Determine the (X, Y) coordinate at the center of the cell enclosing the given text.  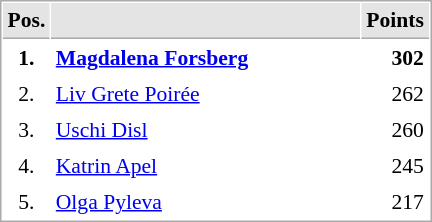
302 (396, 57)
Pos. (26, 21)
Magdalena Forsberg (206, 57)
Katrin Apel (206, 165)
217 (396, 201)
3. (26, 129)
1. (26, 57)
2. (26, 93)
260 (396, 129)
Uschi Disl (206, 129)
245 (396, 165)
Liv Grete Poirée (206, 93)
5. (26, 201)
262 (396, 93)
Points (396, 21)
Olga Pyleva (206, 201)
4. (26, 165)
